Identify which cell holds the provided text, then report its [X, Y] central coordinate. 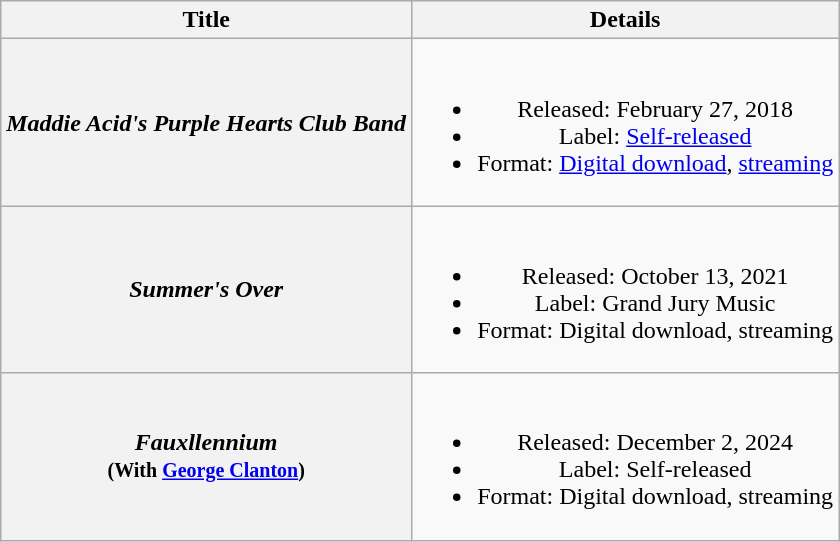
Released: December 2, 2024Label: Self-releasedFormat: Digital download, streaming [626, 456]
Fauxllennium(With George Clanton) [206, 456]
Title [206, 20]
Maddie Acid's Purple Hearts Club Band [206, 122]
Details [626, 20]
Released: October 13, 2021Label: Grand Jury MusicFormat: Digital download, streaming [626, 290]
Released: February 27, 2018Label: Self-releasedFormat: Digital download, streaming [626, 122]
Summer's Over [206, 290]
